Output the [x, y] coordinate of the center of the cell containing the given text.  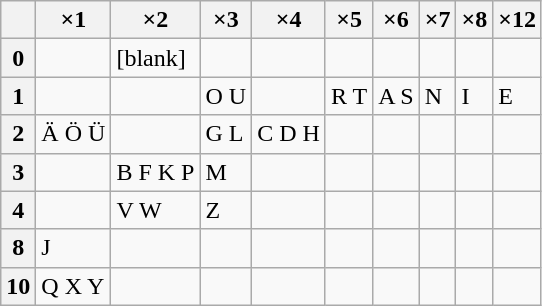
4 [18, 210]
V W [156, 210]
×8 [474, 20]
[blank] [156, 58]
Z [226, 210]
M [226, 172]
J [74, 248]
1 [18, 96]
3 [18, 172]
×1 [74, 20]
×4 [289, 20]
×2 [156, 20]
×6 [396, 20]
×7 [438, 20]
Q X Y [74, 286]
×3 [226, 20]
×12 [518, 20]
A S [396, 96]
O U [226, 96]
8 [18, 248]
10 [18, 286]
2 [18, 134]
E [518, 96]
B F K P [156, 172]
×5 [348, 20]
I [474, 96]
R T [348, 96]
Ä Ö Ü [74, 134]
0 [18, 58]
C D H [289, 134]
N [438, 96]
G L [226, 134]
